Capture the cell that displays the provided text and extract its (X, Y) central coordinate. 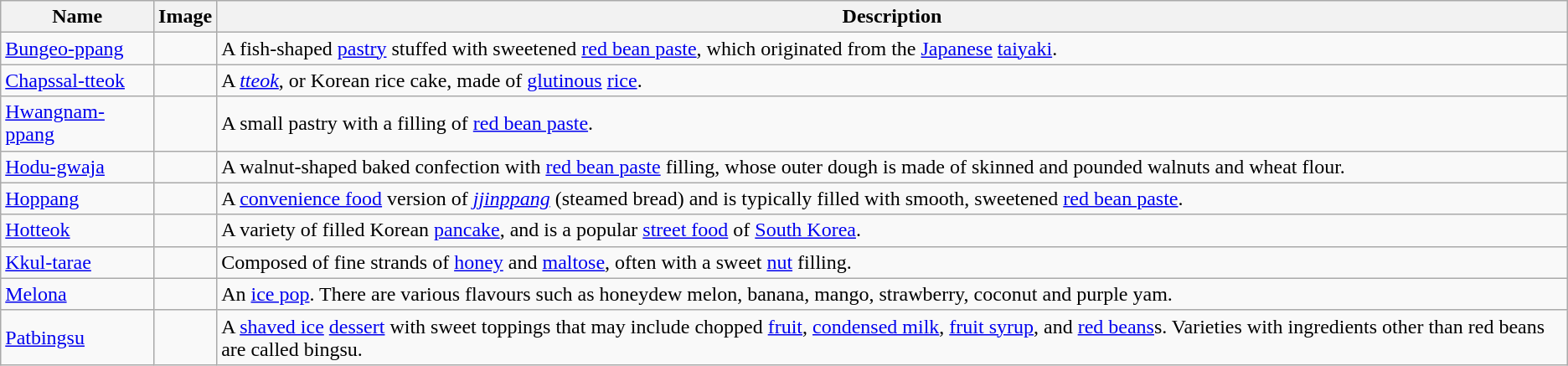
Chapssal-tteok (77, 80)
A walnut-shaped baked confection with red bean paste filling, whose outer dough is made of skinned and pounded walnuts and wheat flour. (893, 167)
Composed of fine strands of honey and maltose, often with a sweet nut filling. (893, 262)
Hwangnam-ppang (77, 124)
Kkul-tarae (77, 262)
Hoppang (77, 198)
An ice pop. There are various flavours such as honeydew melon, banana, mango, strawberry, coconut and purple yam. (893, 294)
A convenience food version of jjinppang (steamed bread) and is typically filled with smooth, sweetened red bean paste. (893, 198)
A tteok, or Korean rice cake, made of glutinous rice. (893, 80)
A small pastry with a filling of red bean paste. (893, 124)
Name (77, 17)
Hotteok (77, 230)
Bungeo-ppang (77, 49)
A variety of filled Korean pancake, and is a popular street food of South Korea. (893, 230)
Melona (77, 294)
Patbingsu (77, 337)
Description (893, 17)
Image (186, 17)
Hodu-gwaja (77, 167)
A fish-shaped pastry stuffed with sweetened red bean paste, which originated from the Japanese taiyaki. (893, 49)
